Capture the cell that displays the provided text and extract its [X, Y] central coordinate. 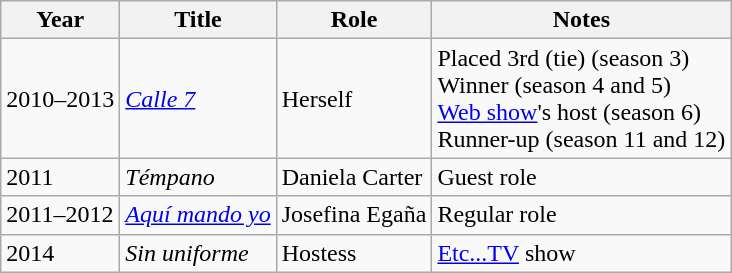
Sin uniforme [198, 253]
2014 [60, 253]
2011 [60, 177]
Regular role [582, 215]
2011–2012 [60, 215]
Calle 7 [198, 98]
Year [60, 20]
Placed 3rd (tie) (season 3)Winner (season 4 and 5)Web show's host (season 6)Runner-up (season 11 and 12) [582, 98]
Guest role [582, 177]
Aquí mando yo [198, 215]
Josefina Egaña [354, 215]
2010–2013 [60, 98]
Role [354, 20]
Notes [582, 20]
Témpano [198, 177]
Daniela Carter [354, 177]
Herself [354, 98]
Title [198, 20]
Hostess [354, 253]
Etc...TV show [582, 253]
